Find where the given text appears and provide that cell's center as (x, y) coordinate. 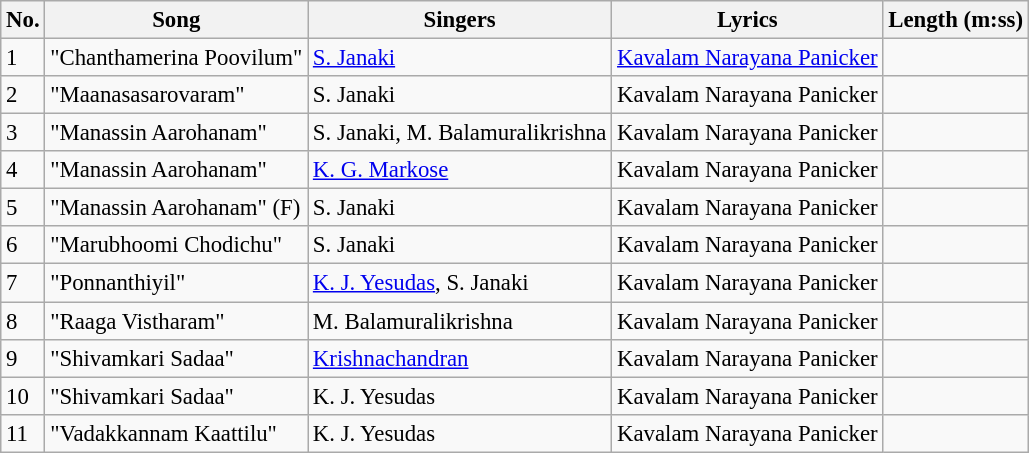
"Ponnanthiyil" (176, 283)
Singers (460, 20)
2 (23, 95)
No. (23, 20)
K. G. Markose (460, 170)
3 (23, 133)
10 (23, 396)
Lyrics (748, 20)
9 (23, 358)
K. J. Yesudas, S. Janaki (460, 283)
"Raaga Vistharam" (176, 321)
"Vadakkannam Kaattilu" (176, 433)
"Marubhoomi Chodichu" (176, 245)
11 (23, 433)
6 (23, 245)
S. Janaki, M. Balamuralikrishna (460, 133)
M. Balamuralikrishna (460, 321)
7 (23, 283)
Song (176, 20)
Length (m:ss) (956, 20)
Krishnachandran (460, 358)
"Chanthamerina Poovilum" (176, 58)
"Maanasasarovaram" (176, 95)
1 (23, 58)
"Manassin Aarohanam" (F) (176, 208)
8 (23, 321)
5 (23, 208)
4 (23, 170)
